Provide the (X, Y) coordinate of the cell's center where the given text is located.  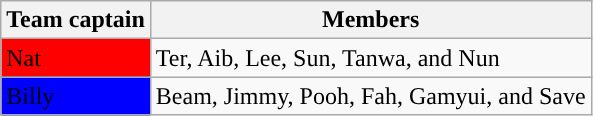
Nat (76, 58)
Team captain (76, 20)
Members (370, 20)
Billy (76, 96)
Beam, Jimmy, Pooh, Fah, Gamyui, and Save (370, 96)
Ter, Aib, Lee, Sun, Tanwa, and Nun (370, 58)
